Find where the given text appears and provide that cell's center as (x, y) coordinate. 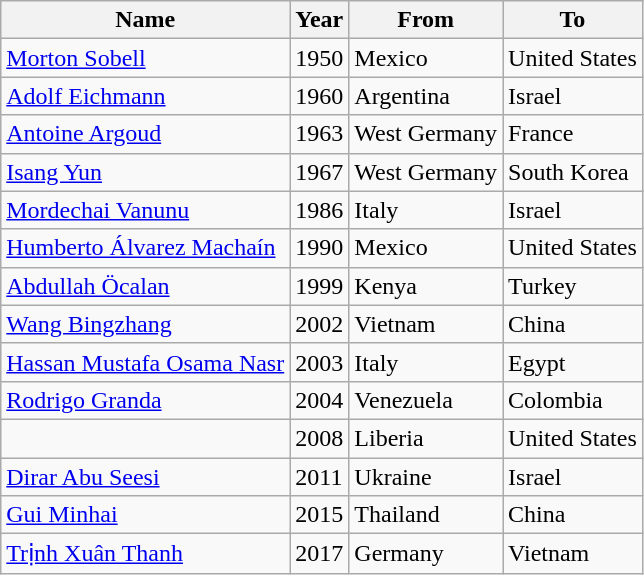
Turkey (573, 286)
Dirar Abu Seesi (146, 477)
Thailand (426, 515)
1999 (320, 286)
Mordechai Vanunu (146, 210)
1967 (320, 172)
Venezuela (426, 400)
2004 (320, 400)
1963 (320, 134)
2008 (320, 438)
1990 (320, 248)
Ukraine (426, 477)
Adolf Eichmann (146, 96)
Colombia (573, 400)
Egypt (573, 362)
Gui Minhai (146, 515)
Argentina (426, 96)
Name (146, 20)
Kenya (426, 286)
Hassan Mustafa Osama Nasr (146, 362)
Isang Yun (146, 172)
Humberto Álvarez Machaín (146, 248)
South Korea (573, 172)
Rodrigo Granda (146, 400)
Wang Bingzhang (146, 324)
1960 (320, 96)
1950 (320, 58)
2002 (320, 324)
Liberia (426, 438)
Germany (426, 554)
Year (320, 20)
France (573, 134)
Morton Sobell (146, 58)
Abdullah Öcalan (146, 286)
Antoine Argoud (146, 134)
1986 (320, 210)
Trịnh Xuân Thanh (146, 554)
2011 (320, 477)
From (426, 20)
2015 (320, 515)
2003 (320, 362)
2017 (320, 554)
To (573, 20)
